Detect which cell encompasses the target text, then output its (x, y) center coordinate. 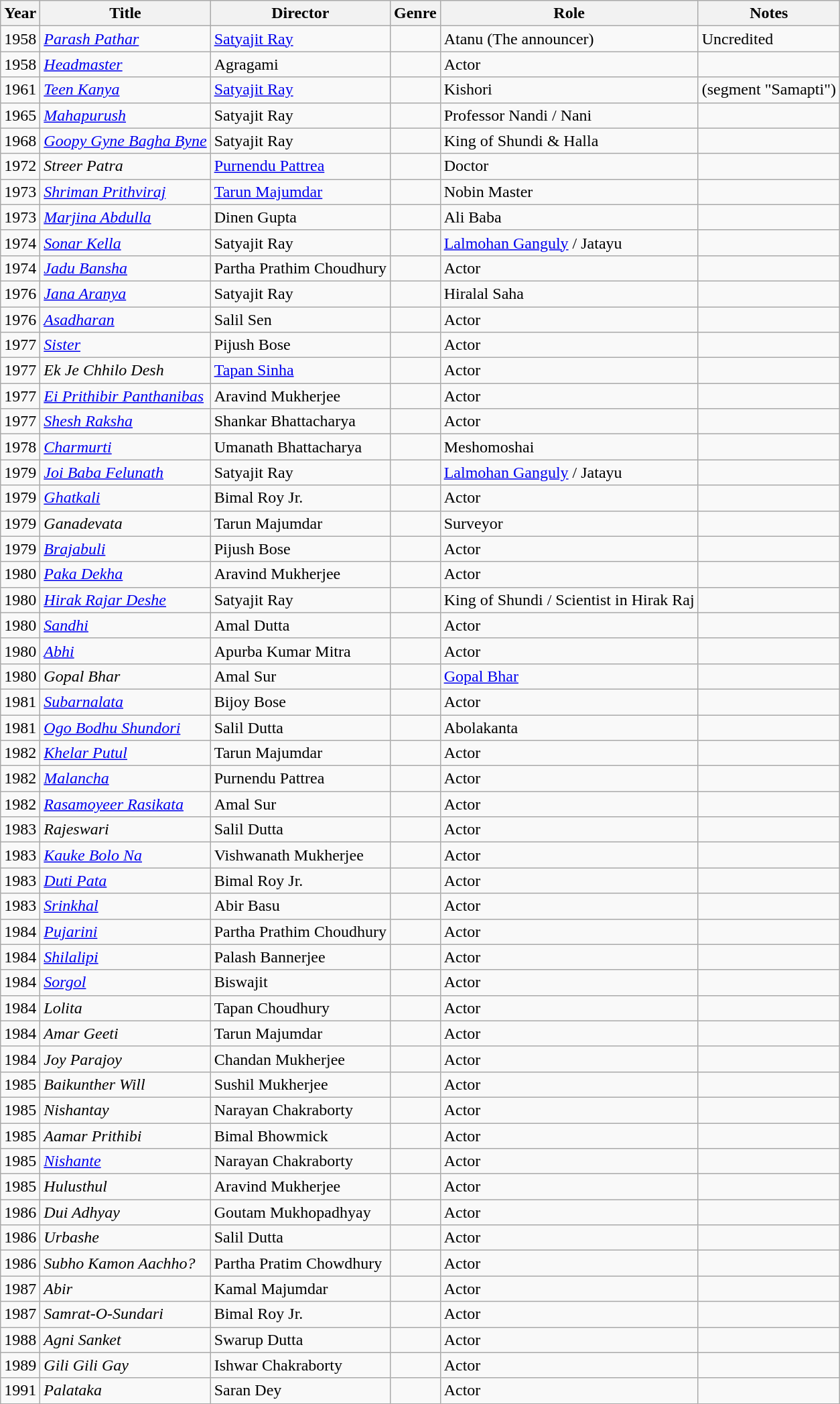
Nobin Master (569, 192)
Year (20, 13)
Biswajit (300, 982)
Headmaster (125, 64)
Tapan Sinha (300, 371)
Nishante (125, 1161)
Vishwanath Mukherjee (300, 855)
1968 (20, 141)
Director (300, 13)
Ghatkali (125, 498)
1988 (20, 1340)
Jana Aranya (125, 294)
Charmurti (125, 447)
Mahapurush (125, 115)
Genre (415, 13)
King of Shundi / Scientist in Hirak Raj (569, 600)
Asadharan (125, 320)
Lolita (125, 1008)
Goutam Mukhopadhyay (300, 1212)
Nishantay (125, 1110)
Pujarini (125, 932)
Meshomoshai (569, 447)
Abolakanta (569, 727)
Subho Kamon Aachho? (125, 1263)
1972 (20, 166)
Gili Gili Gay (125, 1365)
Goopy Gyne Bagha Byne (125, 141)
Ishwar Chakraborty (300, 1365)
King of Shundi & Halla (569, 141)
Shilalipi (125, 957)
Samrat-O-Sundari (125, 1314)
1989 (20, 1365)
Umanath Bhattacharya (300, 447)
Amal Dutta (300, 625)
Malancha (125, 779)
Hulusthul (125, 1187)
1965 (20, 115)
Shesh Raksha (125, 422)
Ek Je Chhilo Desh (125, 371)
Marjina Abdulla (125, 217)
Sister (125, 345)
Urbashe (125, 1238)
1991 (20, 1391)
Sonar Kella (125, 243)
Brajabuli (125, 549)
Dui Adhyay (125, 1212)
Khelar Putul (125, 753)
Bijoy Bose (300, 702)
Sandhi (125, 625)
Ogo Bodhu Shundori (125, 727)
Partha Pratim Chowdhury (300, 1263)
Atanu (The announcer) (569, 39)
Swarup Dutta (300, 1340)
Ganadevata (125, 523)
Shankar Bhattacharya (300, 422)
Palataka (125, 1391)
Role (569, 13)
Surveyor (569, 523)
Baikunther Will (125, 1084)
Abir Basu (300, 906)
Professor Nandi / Nani (569, 115)
Rasamoyeer Rasikata (125, 804)
Tapan Choudhury (300, 1008)
Apurba Kumar Mitra (300, 651)
Palash Bannerjee (300, 957)
Jadu Bansha (125, 268)
Sushil Mukherjee (300, 1084)
Agni Sanket (125, 1340)
(segment "Samapti") (769, 90)
Dinen Gupta (300, 217)
Bimal Bhowmick (300, 1136)
Parash Pathar (125, 39)
Ei Prithibir Panthanibas (125, 396)
1978 (20, 447)
Duti Pata (125, 881)
Rajeswari (125, 830)
Kamal Majumdar (300, 1289)
Abir (125, 1289)
Ali Baba (569, 217)
Abhi (125, 651)
Doctor (569, 166)
Subarnalata (125, 702)
Shriman Prithviraj (125, 192)
Notes (769, 13)
Sorgol (125, 982)
Hirak Rajar Deshe (125, 600)
Joy Parajoy (125, 1059)
Srinkhal (125, 906)
Streer Patra (125, 166)
Aamar Prithibi (125, 1136)
Agragami (300, 64)
Kishori (569, 90)
Paka Dekha (125, 574)
Teen Kanya (125, 90)
Joi Baba Felunath (125, 472)
1961 (20, 90)
Uncredited (769, 39)
Chandan Mukherjee (300, 1059)
Hiralal Saha (569, 294)
Saran Dey (300, 1391)
Title (125, 13)
Kauke Bolo Na (125, 855)
Salil Sen (300, 320)
Amar Geeti (125, 1033)
